Return the (x, y) coordinate for the center point of the cell that contains the specified text.  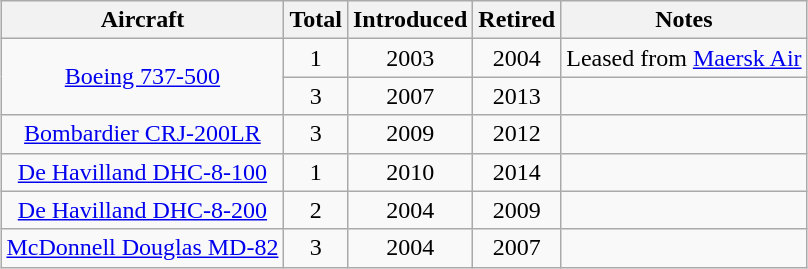
De Havilland DHC-8-100 (142, 172)
2 (316, 210)
Retired (517, 20)
Total (316, 20)
2013 (517, 96)
2010 (410, 172)
2012 (517, 134)
2014 (517, 172)
Boeing 737-500 (142, 77)
Leased from Maersk Air (684, 58)
2003 (410, 58)
Bombardier CRJ-200LR (142, 134)
De Havilland DHC-8-200 (142, 210)
Introduced (410, 20)
Notes (684, 20)
Aircraft (142, 20)
McDonnell Douglas MD-82 (142, 248)
